Output the (x, y) coordinate of the center of the cell containing the given text.  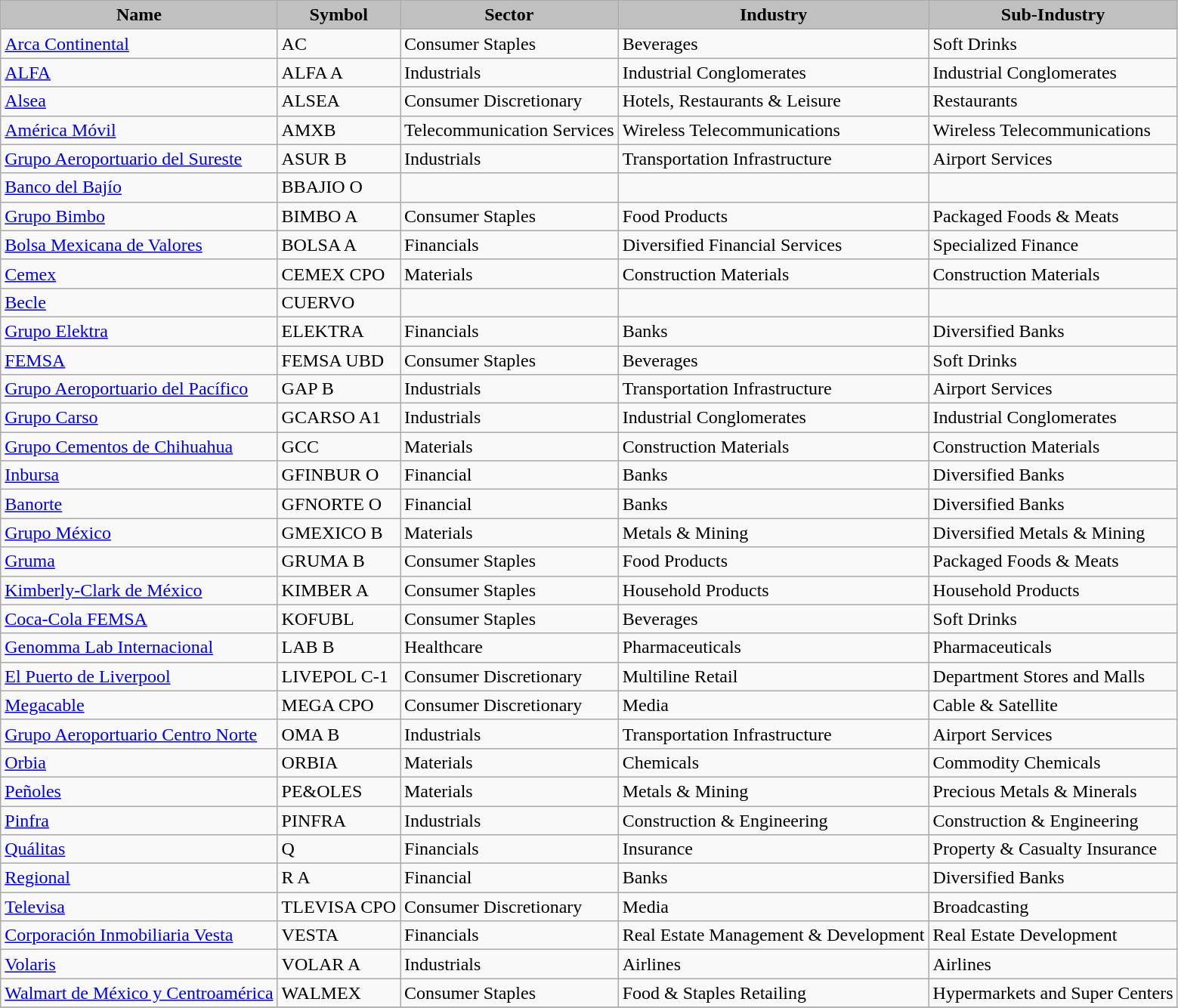
BOLSA A (339, 245)
Orbia (139, 762)
Real Estate Management & Development (774, 935)
Grupo Aeroportuario del Pacífico (139, 389)
Grupo Cementos de Chihuahua (139, 447)
GMEXICO B (339, 533)
Hypermarkets and Super Centers (1053, 993)
Insurance (774, 849)
Commodity Chemicals (1053, 762)
Precious Metals & Minerals (1053, 791)
Grupo Carso (139, 418)
TLEVISA CPO (339, 907)
Gruma (139, 561)
PE&OLES (339, 791)
Sub-Industry (1053, 15)
Grupo Aeroportuario del Sureste (139, 159)
FEMSA (139, 360)
AC (339, 44)
América Móvil (139, 130)
Healthcare (509, 648)
El Puerto de Liverpool (139, 676)
GCARSO A1 (339, 418)
Specialized Finance (1053, 245)
Diversified Financial Services (774, 245)
Volaris (139, 964)
Kimberly-Clark de México (139, 590)
MEGA CPO (339, 705)
GRUMA B (339, 561)
LIVEPOL C-1 (339, 676)
Chemicals (774, 762)
Industry (774, 15)
Peñoles (139, 791)
Grupo México (139, 533)
Grupo Elektra (139, 331)
AMXB (339, 130)
Sector (509, 15)
CUERVO (339, 302)
Telecommunication Services (509, 130)
Corporación Inmobiliaria Vesta (139, 935)
Property & Casualty Insurance (1053, 849)
Diversified Metals & Mining (1053, 533)
Hotels, Restaurants & Leisure (774, 101)
GFNORTE O (339, 504)
Televisa (139, 907)
Bolsa Mexicana de Valores (139, 245)
Coca-Cola FEMSA (139, 619)
Q (339, 849)
ALFA (139, 73)
FEMSA UBD (339, 360)
Megacable (139, 705)
KOFUBL (339, 619)
Cemex (139, 274)
VOLAR A (339, 964)
Multiline Retail (774, 676)
BIMBO A (339, 216)
Name (139, 15)
Banorte (139, 504)
ELEKTRA (339, 331)
Pinfra (139, 820)
OMA B (339, 734)
ALFA A (339, 73)
Food & Staples Retailing (774, 993)
Arca Continental (139, 44)
Cable & Satellite (1053, 705)
Walmart de México y Centroamérica (139, 993)
LAB B (339, 648)
Quálitas (139, 849)
ORBIA (339, 762)
R A (339, 878)
Banco del Bajío (139, 187)
GAP B (339, 389)
Regional (139, 878)
Restaurants (1053, 101)
ALSEA (339, 101)
Real Estate Development (1053, 935)
GCC (339, 447)
Symbol (339, 15)
Broadcasting (1053, 907)
Grupo Aeroportuario Centro Norte (139, 734)
CEMEX CPO (339, 274)
Becle (139, 302)
WALMEX (339, 993)
Genomma Lab Internacional (139, 648)
Alsea (139, 101)
Grupo Bimbo (139, 216)
GFINBUR O (339, 475)
Inbursa (139, 475)
ASUR B (339, 159)
VESTA (339, 935)
PINFRA (339, 820)
Department Stores and Malls (1053, 676)
KIMBER A (339, 590)
BBAJIO O (339, 187)
